Search for the cell housing the specified text and yield its (X, Y) center coordinate. 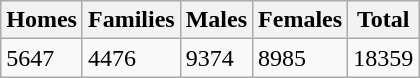
Families (131, 20)
Homes (42, 20)
Females (300, 20)
Males (216, 20)
Total (384, 20)
4476 (131, 58)
5647 (42, 58)
18359 (384, 58)
9374 (216, 58)
8985 (300, 58)
